Determine the [X, Y] coordinate at the center of the cell enclosing the given text.  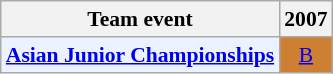
Team event [140, 19]
Asian Junior Championships [140, 55]
B [306, 55]
2007 [306, 19]
